Capture the cell that displays the provided text and extract its [X, Y] central coordinate. 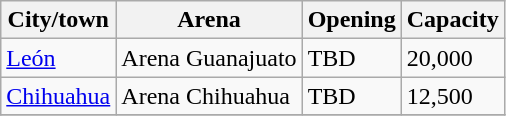
León [58, 58]
Arena [209, 20]
Arena Guanajuato [209, 58]
City/town [58, 20]
Chihuahua [58, 96]
20,000 [452, 58]
12,500 [452, 96]
Capacity [452, 20]
Arena Chihuahua [209, 96]
Opening [352, 20]
